Determine the (X, Y) coordinate at the center of the cell enclosing the given text.  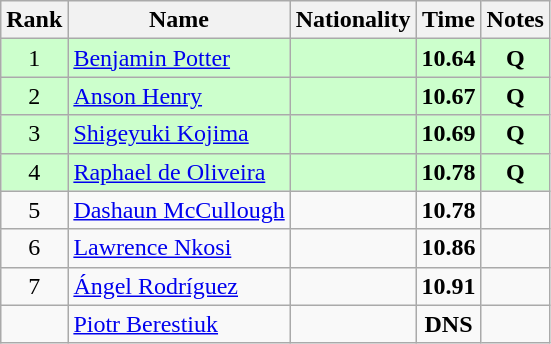
10.86 (448, 248)
3 (34, 134)
Benjamin Potter (179, 58)
6 (34, 248)
Rank (34, 20)
7 (34, 286)
1 (34, 58)
10.67 (448, 96)
10.64 (448, 58)
Lawrence Nkosi (179, 248)
Nationality (353, 20)
10.91 (448, 286)
5 (34, 210)
Anson Henry (179, 96)
Notes (515, 20)
2 (34, 96)
Raphael de Oliveira (179, 172)
Name (179, 20)
Ángel Rodríguez (179, 286)
4 (34, 172)
Shigeyuki Kojima (179, 134)
Time (448, 20)
DNS (448, 324)
10.69 (448, 134)
Piotr Berestiuk (179, 324)
Dashaun McCullough (179, 210)
